Identify which cell holds the provided text, then report its (X, Y) central coordinate. 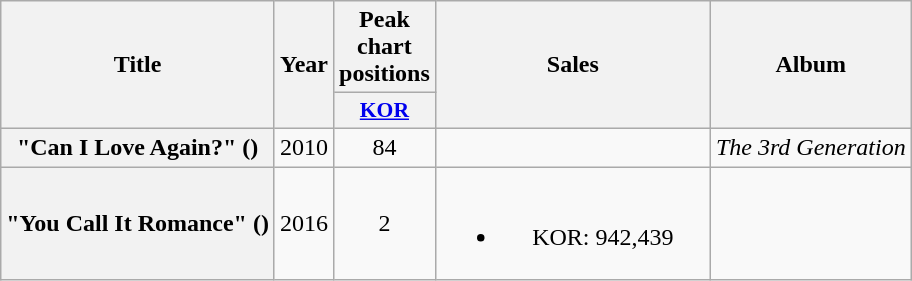
Peak chart positions (385, 47)
2010 (304, 147)
The 3rd Generation (810, 147)
Title (138, 65)
Album (810, 65)
Year (304, 65)
2016 (304, 222)
KOR (385, 111)
2 (385, 222)
KOR: 942,439 (572, 222)
"Can I Love Again?" () (138, 147)
84 (385, 147)
"You Call It Romance" () (138, 222)
Sales (572, 65)
